For the text-containing cell, return its midpoint in (X, Y) coordinate format. 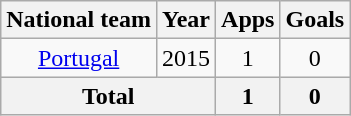
Goals (315, 20)
Portugal (79, 58)
Apps (248, 20)
Year (186, 20)
2015 (186, 58)
Total (108, 96)
National team (79, 20)
